From the cell containing the given text, extract its center point as (X, Y) coordinate. 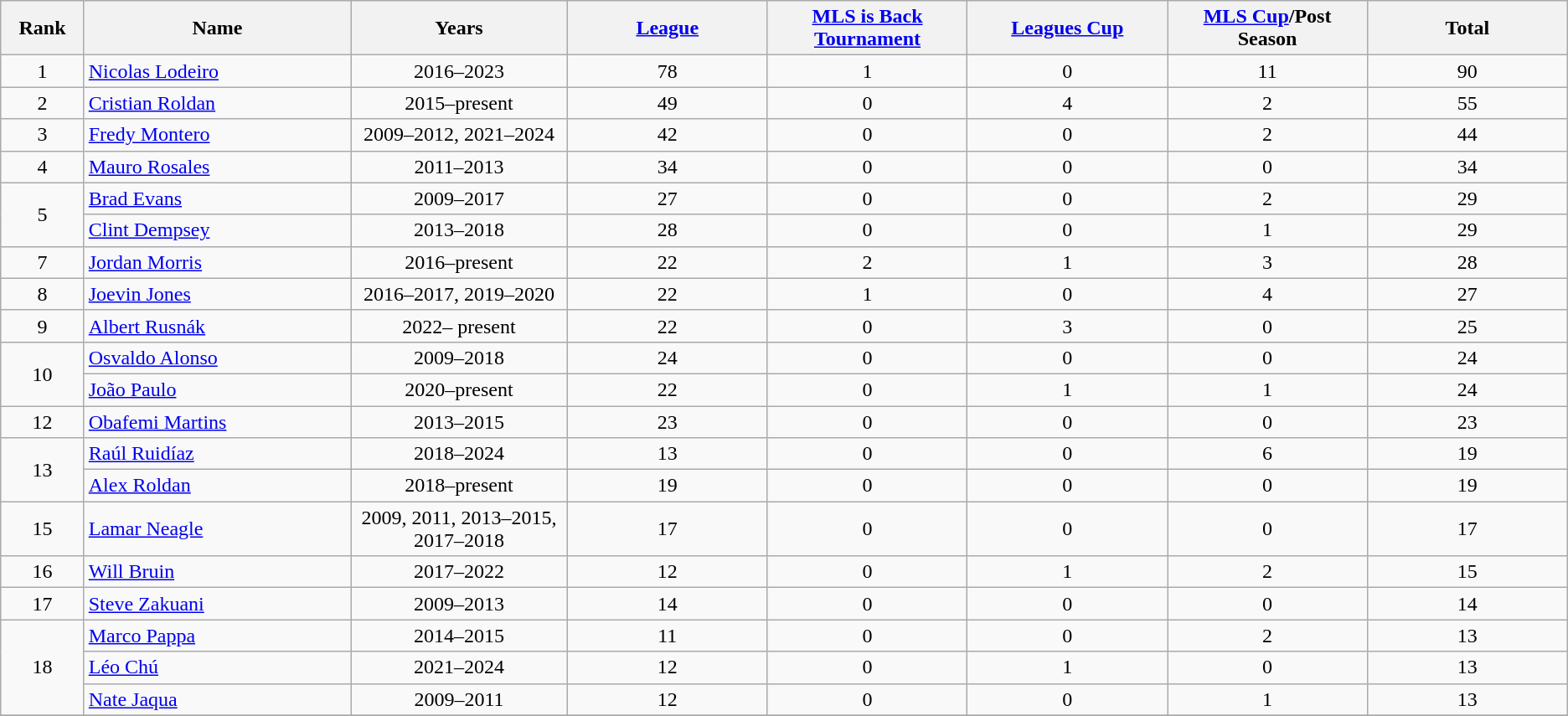
Jordan Morris (217, 262)
2016–present (459, 262)
6 (1268, 454)
MLS Cup/Post Season (1268, 28)
Nate Jaqua (217, 699)
8 (42, 294)
44 (1467, 135)
2021–2024 (459, 667)
Brad Evans (217, 198)
2009–2011 (459, 699)
2016–2023 (459, 71)
Mauro Rosales (217, 167)
João Paulo (217, 389)
2011–2013 (459, 167)
Steve Zakuani (217, 604)
Clint Dempsey (217, 230)
55 (1467, 103)
2009–2013 (459, 604)
10 (42, 373)
2018–present (459, 486)
League (667, 28)
16 (42, 572)
Osvaldo Alonso (217, 358)
2009–2018 (459, 358)
Fredy Montero (217, 135)
2016–2017, 2019–2020 (459, 294)
2009–2017 (459, 198)
2020–present (459, 389)
7 (42, 262)
Marco Pappa (217, 636)
90 (1467, 71)
Raúl Ruidíaz (217, 454)
Years (459, 28)
Léo Chú (217, 667)
Leagues Cup (1067, 28)
2022– present (459, 326)
2009–2012, 2021–2024 (459, 135)
Alex Roldan (217, 486)
Lamar Neagle (217, 529)
Albert Rusnák (217, 326)
Will Bruin (217, 572)
18 (42, 667)
Total (1467, 28)
2018–2024 (459, 454)
78 (667, 71)
2013–2015 (459, 421)
2014–2015 (459, 636)
2009, 2011, 2013–2015, 2017–2018 (459, 529)
2017–2022 (459, 572)
Joevin Jones (217, 294)
Cristian Roldan (217, 103)
42 (667, 135)
25 (1467, 326)
Name (217, 28)
Nicolas Lodeiro (217, 71)
49 (667, 103)
Rank (42, 28)
MLS is Back Tournament (868, 28)
9 (42, 326)
2015–present (459, 103)
5 (42, 214)
Obafemi Martins (217, 421)
2013–2018 (459, 230)
